Determine the [x, y] coordinate at the center of the cell enclosing the given text.  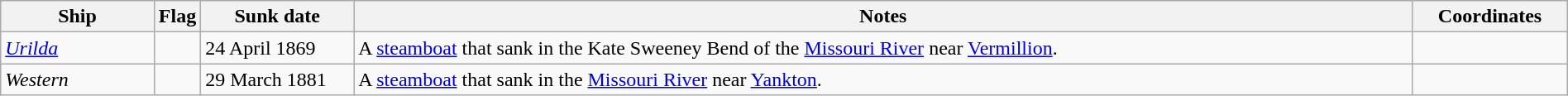
Notes [883, 17]
Western [78, 79]
24 April 1869 [278, 48]
29 March 1881 [278, 79]
A steamboat that sank in the Kate Sweeney Bend of the Missouri River near Vermillion. [883, 48]
Coordinates [1490, 17]
Ship [78, 17]
Urilda [78, 48]
Sunk date [278, 17]
Flag [177, 17]
A steamboat that sank in the Missouri River near Yankton. [883, 79]
